Return (X, Y) of the center of cell containing provided text 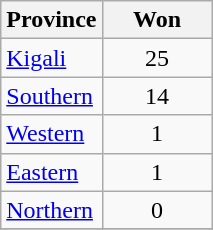
Southern (52, 96)
Northern (52, 210)
14 (157, 96)
Eastern (52, 172)
Won (157, 20)
Kigali (52, 58)
0 (157, 210)
Western (52, 134)
25 (157, 58)
Province (52, 20)
